Return the [X, Y] coordinate for the center point of the cell that contains the specified text.  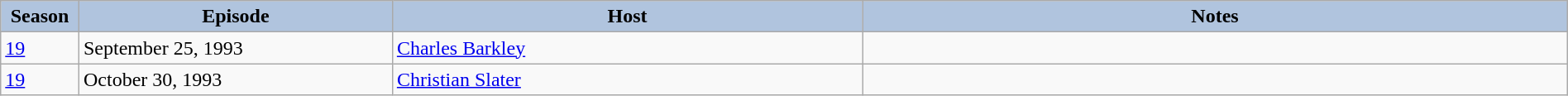
Notes [1216, 17]
Host [627, 17]
October 30, 1993 [235, 79]
Christian Slater [627, 79]
September 25, 1993 [235, 48]
Charles Barkley [627, 48]
Season [40, 17]
Episode [235, 17]
